Capture the cell that displays the provided text and extract its [X, Y] central coordinate. 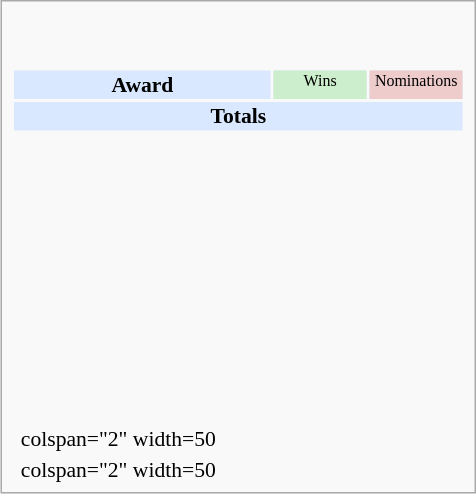
Award [142, 84]
Wins [320, 84]
Totals [238, 116]
Nominations [416, 84]
Award Wins Nominations Totals [239, 230]
